Locate the cell with the specified text and output its (x, y) center coordinate. 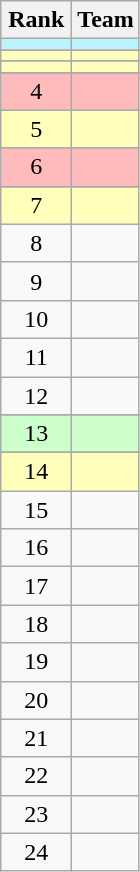
13 (36, 434)
19 (36, 662)
12 (36, 395)
23 (36, 814)
7 (36, 205)
24 (36, 852)
Rank (36, 20)
14 (36, 472)
21 (36, 738)
18 (36, 624)
15 (36, 510)
11 (36, 357)
17 (36, 586)
8 (36, 243)
16 (36, 548)
10 (36, 319)
4 (36, 91)
20 (36, 700)
9 (36, 281)
Team (106, 20)
5 (36, 129)
6 (36, 167)
22 (36, 776)
